From the cell containing the given text, extract its center point as (X, Y) coordinate. 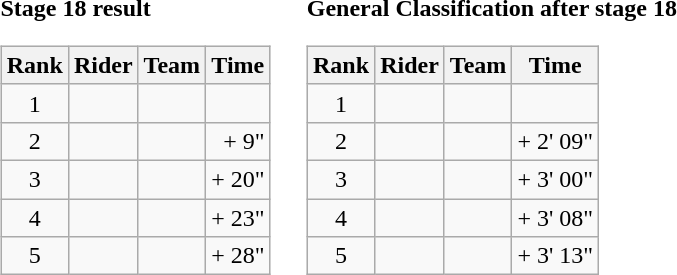
+ 9" (238, 141)
+ 23" (238, 217)
+ 3' 08" (556, 217)
+ 2' 09" (556, 141)
+ 3' 13" (556, 256)
+ 3' 00" (556, 179)
+ 20" (238, 179)
+ 28" (238, 256)
